Identify which cell holds the provided text, then report its [X, Y] central coordinate. 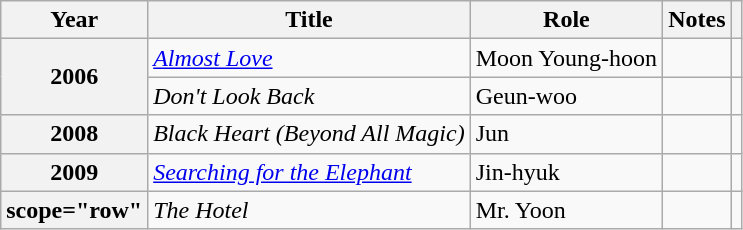
Moon Young-hoon [566, 58]
Black Heart (Beyond All Magic) [310, 134]
Title [310, 20]
Mr. Yoon [566, 210]
Year [74, 20]
Searching for the Elephant [310, 172]
The Hotel [310, 210]
Role [566, 20]
Geun-woo [566, 96]
Jun [566, 134]
Almost Love [310, 58]
Don't Look Back [310, 96]
2006 [74, 77]
scope="row" [74, 210]
2008 [74, 134]
2009 [74, 172]
Notes [697, 20]
Jin-hyuk [566, 172]
